Determine the [X, Y] coordinate at the center of the cell enclosing the given text.  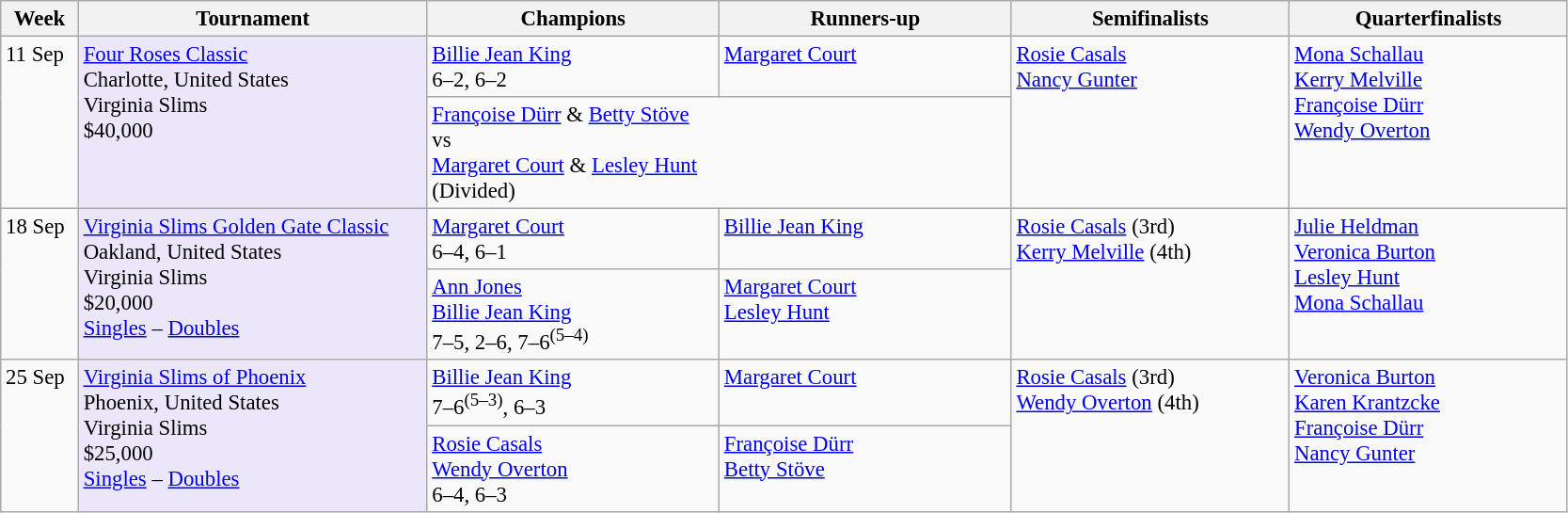
Rosie Casals Nancy Gunter [1150, 122]
Rosie Casals (3rd) Wendy Overton (4th) [1150, 435]
Margaret Court Lesley Hunt [865, 314]
Billie Jean King [865, 239]
Veronica Burton Karen Krantzcke Françoise Dürr Nancy Gunter [1429, 435]
Ann Jones Billie Jean King7–5, 2–6, 7–6(5–4) [574, 314]
Rosie Casals (3rd) Kerry Melville (4th) [1150, 284]
Week [40, 19]
Margaret Court 6–4, 6–1 [574, 239]
Tournament [252, 19]
11 Sep [40, 122]
Françoise Dürr Betty Stöve [865, 469]
Mona Schallau Kerry Melville Françoise Dürr Wendy Overton [1429, 122]
Champions [574, 19]
Billie Jean King 6–2, 6–2 [574, 68]
Virginia Slims Golden Gate ClassicOakland, United StatesVirginia Slims$20,000Singles – Doubles [252, 284]
Julie Heldman Veronica Burton Lesley Hunt Mona Schallau [1429, 284]
18 Sep [40, 284]
25 Sep [40, 435]
Four Roses ClassicCharlotte, United StatesVirginia Slims$40,000 [252, 122]
Quarterfinalists [1429, 19]
Françoise Dürr & Betty Stövevs Margaret Court & Lesley Hunt(Divided) [719, 152]
Billie Jean King 7–6(5–3), 6–3 [574, 392]
Semifinalists [1150, 19]
Rosie Casals Wendy Overton6–4, 6–3 [574, 469]
Virginia Slims of PhoenixPhoenix, United StatesVirginia Slims$25,000Singles – Doubles [252, 435]
Runners-up [865, 19]
